Scan for the cell matching the given text and deliver its (x, y) coordinate at center. 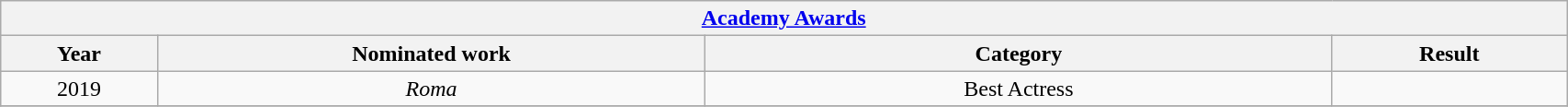
Roma (432, 89)
Academy Awards (784, 18)
Best Actress (1019, 89)
2019 (79, 89)
Result (1450, 53)
Year (79, 53)
Nominated work (432, 53)
Category (1019, 53)
